Return the [X, Y] coordinate for the center point of the cell that contains the specified text.  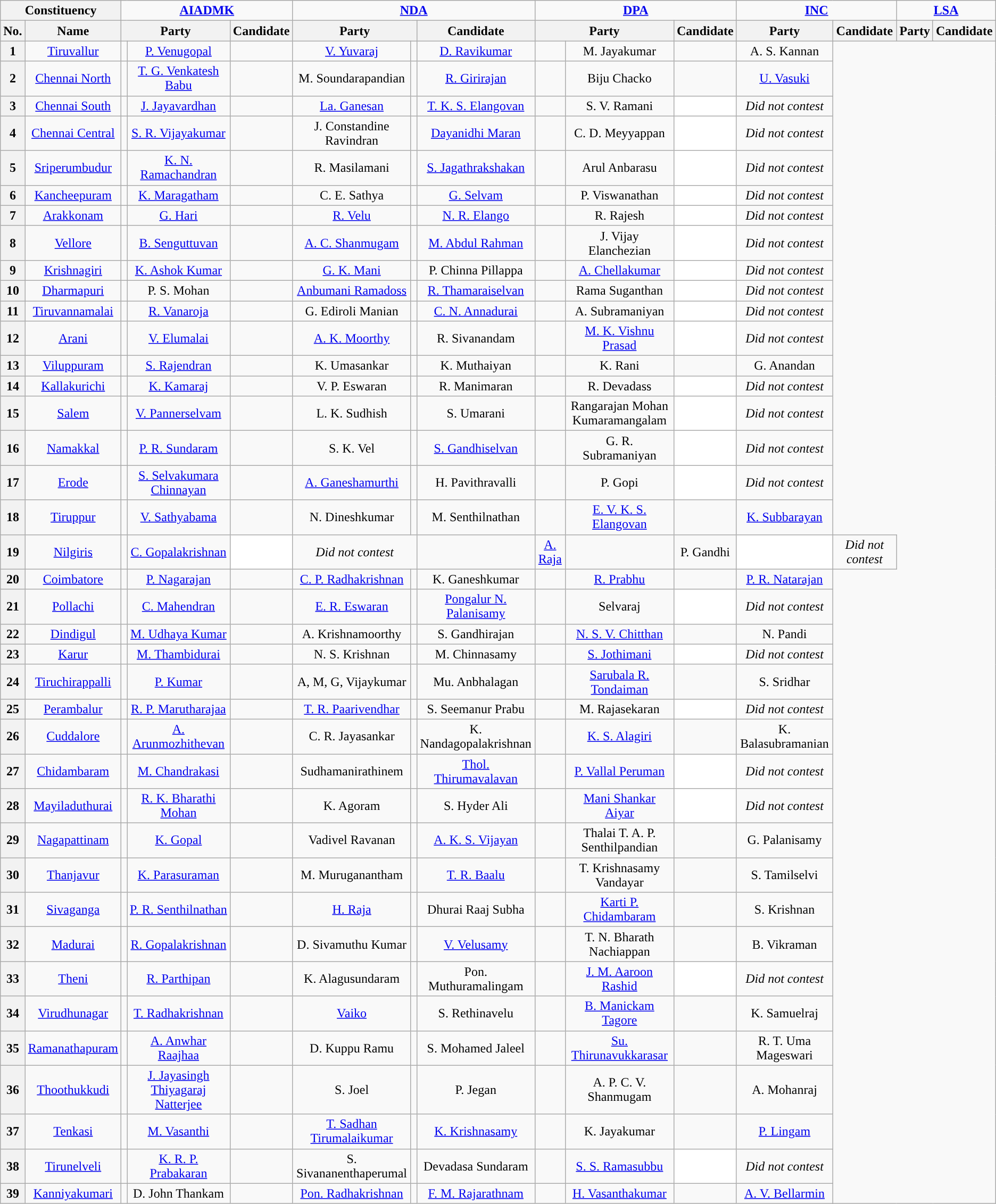
Sudhamanirathinem [352, 771]
V. Yuvaraj [352, 51]
5 [13, 168]
M. Senthilnathan [476, 517]
K. R. P. Prabakaran [179, 1166]
K. Ganeshkumar [476, 579]
S. Rethinavelu [476, 1014]
K. Gopal [179, 840]
P. Gopi [619, 483]
S. R. Vijayakumar [179, 133]
Nagapattinam [73, 840]
Karur [73, 654]
P. R. Natarajan [784, 579]
K. Krishnasamy [476, 1132]
K. N. Ramachandran [179, 168]
M. Rajasekaran [619, 709]
Vellore [73, 243]
Tenkasi [73, 1132]
23 [13, 654]
13 [13, 366]
G. Anandan [784, 366]
S. Tamilselvi [784, 875]
T. Radhakrishnan [179, 1014]
M. Soundarapandian [352, 79]
K. Nandagopalakrishnan [476, 736]
S. V. Ramani [619, 106]
D. Ravikumar [476, 51]
J. Constandine Ravindran [352, 133]
Ramanathapuram [73, 1048]
P. Lingam [784, 1132]
R. Thamaraiselvan [476, 290]
38 [13, 1166]
T. K. S. Elangovan [476, 106]
K. Samuelraj [784, 1014]
S. Selvakumara Chinnayan [179, 483]
T. Krishnasamy Vandayar [619, 875]
M. Thambidurai [179, 654]
A. Raja [550, 552]
Chidambaram [73, 771]
D. Sivamuthu Kumar [352, 944]
U. Vasuki [784, 79]
V. P. Eswaran [352, 386]
DPA [635, 11]
A, M, G, Vijaykumar [352, 682]
10 [13, 290]
La. Ganesan [352, 106]
V. Elumalai [179, 338]
A. P. C. V. Shanmugam [619, 1090]
M. K. Vishnu Prasad [619, 338]
E. V. K. S. Elangovan [619, 517]
Vadivel Ravanan [352, 840]
No. [13, 31]
P. Vallal Peruman [619, 771]
Pon. Radhakrishnan [352, 1193]
AIADMK [206, 11]
G. Selvam [476, 195]
Krishnagiri [73, 270]
26 [13, 736]
S. Mohamed Jaleel [476, 1048]
Chennai South [73, 106]
7 [13, 215]
A. K. S. Vijayan [476, 840]
F. M. Rajarathnam [476, 1193]
T. R. Paarivendhar [352, 709]
S. Seemanur Prabu [476, 709]
G. Ediroli Manian [352, 311]
Erode [73, 483]
33 [13, 979]
C. P. Radhakrishnan [352, 579]
A. Arunmozhithevan [179, 736]
S. Gandhiselvan [476, 448]
P. R. Sundaram [179, 448]
Virudhunagar [73, 1014]
Su. Thirunavukkarasar [619, 1048]
T. G. Venkatesh Babu [179, 79]
R. Gopalakrishnan [179, 944]
27 [13, 771]
15 [13, 414]
Kallakurichi [73, 386]
K. Subbarayan [784, 517]
P. Venugopal [179, 51]
P. Nagarajan [179, 579]
M. Muruganantham [352, 875]
S. Jothimani [619, 654]
C. N. Annadurai [476, 311]
D. Kuppu Ramu [352, 1048]
Devadasa Sundaram [476, 1166]
16 [13, 448]
NDA [414, 11]
Tiruchirappalli [73, 682]
Constituency [61, 11]
T. Sadhan Tirumalaikumar [352, 1132]
32 [13, 944]
S. Umarani [476, 414]
24 [13, 682]
Thalai T. A. P. Senthilpandian [619, 840]
S. Rajendran [179, 366]
M. Vasanthi [179, 1132]
P. Chinna Pillappa [476, 270]
Rama Suganthan [619, 290]
K. Maragatham [179, 195]
J. Vijay Elanchezian [619, 243]
Salem [73, 414]
S. Hyder Ali [476, 806]
Pollachi [73, 606]
Dhurai Raaj Subha [476, 909]
R. Prabhu [619, 579]
A. Chellakumar [619, 270]
19 [13, 552]
B. Vikraman [784, 944]
Chennai Central [73, 133]
Tiruvannamalai [73, 311]
Tiruvallur [73, 51]
A. Ganeshamurthi [352, 483]
N. S. V. Chitthan [619, 634]
K. Rani [619, 366]
INC [816, 11]
C. Gopalakrishnan [179, 552]
P. Kumar [179, 682]
N. S. Krishnan [352, 654]
Coimbatore [73, 579]
V. Velusamy [476, 944]
9 [13, 270]
K. Parasuraman [179, 875]
30 [13, 875]
M. Chinnasamy [476, 654]
J. Jayavardhan [179, 106]
Dindigul [73, 634]
B. Senguttuvan [179, 243]
K. Ashok Kumar [179, 270]
18 [13, 517]
K. Umasankar [352, 366]
S. Jagathrakshakan [476, 168]
Selvaraj [619, 606]
Tirunelveli [73, 1166]
8 [13, 243]
Thol. Thirumavalavan [476, 771]
M. Chandrakasi [179, 771]
A. K. Moorthy [352, 338]
S. Sivananenthaperumal [352, 1166]
A. Mohanraj [784, 1090]
Thoothukkudi [73, 1090]
36 [13, 1090]
H. Raja [352, 909]
P. R. Senthilnathan [179, 909]
R. Girirajan [476, 79]
M. Abdul Rahman [476, 243]
P. Viswanathan [619, 195]
Pongalur N. Palanisamy [476, 606]
34 [13, 1014]
B. Manickam Tagore [619, 1014]
Arul Anbarasu [619, 168]
Tiruppur [73, 517]
Madurai [73, 944]
Kancheepuram [73, 195]
3 [13, 106]
P. Gandhi [705, 552]
G. K. Mani [352, 270]
Sriperumbudur [73, 168]
21 [13, 606]
12 [13, 338]
K. Agoram [352, 806]
Cuddalore [73, 736]
M. Udhaya Kumar [179, 634]
T. N. Bharath Nachiappan [619, 944]
R. Parthipan [179, 979]
4 [13, 133]
R. K. Bharathi Mohan [179, 806]
K. Balasubramanian [784, 736]
Nilgiris [73, 552]
R. Devadass [619, 386]
Karti P. Chidambaram [619, 909]
J. M. Aaroon Rashid [619, 979]
A. V. Bellarmin [784, 1193]
N. Pandi [784, 634]
Mu. Anbhalagan [476, 682]
H. Pavithravalli [476, 483]
Dharmapuri [73, 290]
Namakkal [73, 448]
A. Subramaniyan [619, 311]
S. K. Vel [352, 448]
C. D. Meyyappan [619, 133]
39 [13, 1193]
Anbumani Ramadoss [352, 290]
Arani [73, 338]
LSA [946, 11]
2 [13, 79]
V. Pannerselvam [179, 414]
Arakkonam [73, 215]
R. Manimaran [476, 386]
Kanniyakumari [73, 1193]
R. P. Marutharajaa [179, 709]
Perambalur [73, 709]
M. Jayakumar [619, 51]
K. Kamaraj [179, 386]
C. R. Jayasankar [352, 736]
N. Dineshkumar [352, 517]
Mayiladuthurai [73, 806]
K. S. Alagiri [619, 736]
D. John Thankam [179, 1193]
G. R. Subramaniyan [619, 448]
14 [13, 386]
28 [13, 806]
R. Rajesh [619, 215]
1 [13, 51]
S. S. Ramasubbu [619, 1166]
Sarubala R. Tondaiman [619, 682]
H. Vasanthakumar [619, 1193]
K. Muthaiyan [476, 366]
P. Jegan [476, 1090]
K. Jayakumar [619, 1132]
A. Anwhar Raajhaa [179, 1048]
C. Mahendran [179, 606]
P. S. Mohan [179, 290]
31 [13, 909]
G. Hari [179, 215]
Biju Chacko [619, 79]
Dayanidhi Maran [476, 133]
G. Palanisamy [784, 840]
22 [13, 634]
11 [13, 311]
A. Krishnamoorthy [352, 634]
S. Sridhar [784, 682]
S. Krishnan [784, 909]
S. Gandhirajan [476, 634]
Chennai North [73, 79]
37 [13, 1132]
S. Joel [352, 1090]
C. E. Sathya [352, 195]
25 [13, 709]
R. Sivanandam [476, 338]
Thanjavur [73, 875]
Sivaganga [73, 909]
K. Alagusundaram [352, 979]
17 [13, 483]
A. S. Kannan [784, 51]
E. R. Eswaran [352, 606]
R. Masilamani [352, 168]
R. Velu [352, 215]
Vaiko [352, 1014]
Pon. Muthuramalingam [476, 979]
J. Jayasingh Thiyagaraj Natterjee [179, 1090]
20 [13, 579]
N. R. Elango [476, 215]
6 [13, 195]
Rangarajan Mohan Kumaramangalam [619, 414]
V. Sathyabama [179, 517]
A. C. Shanmugam [352, 243]
L. K. Sudhish [352, 414]
Viluppuram [73, 366]
T. R. Baalu [476, 875]
Name [73, 31]
29 [13, 840]
R. Vanaroja [179, 311]
Mani Shankar Aiyar [619, 806]
Theni [73, 979]
R. T. Uma Mageswari [784, 1048]
35 [13, 1048]
